Detect which cell encompasses the target text, then output its [X, Y] center coordinate. 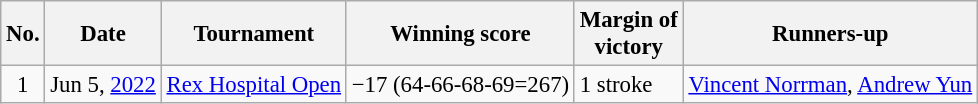
1 [23, 85]
No. [23, 34]
Rex Hospital Open [254, 85]
Vincent Norrman, Andrew Yun [830, 85]
Runners-up [830, 34]
Date [103, 34]
Margin ofvictory [628, 34]
Jun 5, 2022 [103, 85]
Tournament [254, 34]
Winning score [460, 34]
−17 (64-66-68-69=267) [460, 85]
1 stroke [628, 85]
